Identify which cell holds the provided text, then report its [x, y] central coordinate. 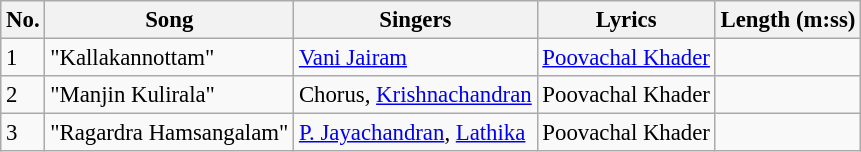
3 [23, 133]
Lyrics [626, 20]
"Manjin Kulirala" [170, 95]
Singers [416, 20]
Length (m:ss) [788, 20]
"Ragardra Hamsangalam" [170, 133]
1 [23, 58]
2 [23, 95]
Vani Jairam [416, 58]
No. [23, 20]
Song [170, 20]
P. Jayachandran, Lathika [416, 133]
Chorus, Krishnachandran [416, 95]
"Kallakannottam" [170, 58]
